Return the [x, y] coordinate for the center point of the cell that contains the specified text.  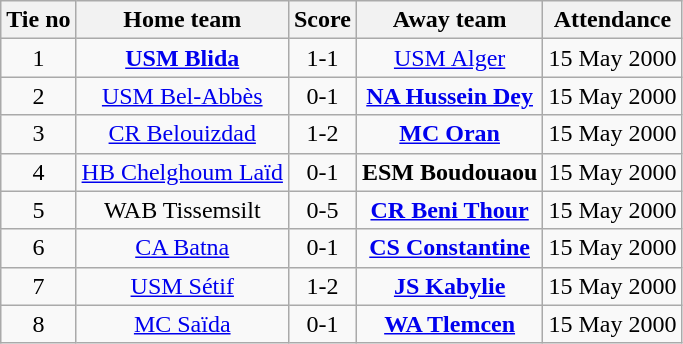
Home team [182, 20]
Away team [449, 20]
USM Alger [449, 58]
4 [38, 172]
6 [38, 248]
USM Blida [182, 58]
0-5 [322, 210]
WAB Tissemsilt [182, 210]
2 [38, 96]
MC Oran [449, 134]
HB Chelghoum Laïd [182, 172]
CS Constantine [449, 248]
ESM Boudouaou [449, 172]
Score [322, 20]
Tie no [38, 20]
CR Beni Thour [449, 210]
CR Belouizdad [182, 134]
8 [38, 324]
7 [38, 286]
1-1 [322, 58]
Attendance [612, 20]
MC Saïda [182, 324]
NA Hussein Dey [449, 96]
5 [38, 210]
WA Tlemcen [449, 324]
CA Batna [182, 248]
USM Sétif [182, 286]
JS Kabylie [449, 286]
1 [38, 58]
USM Bel-Abbès [182, 96]
3 [38, 134]
